Extract the (X, Y) coordinate from the center of the cell holding the provided text.  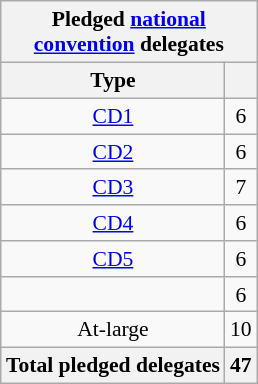
Total pledged delegates (113, 365)
CD4 (113, 223)
10 (241, 330)
7 (241, 187)
CD5 (113, 259)
Type (113, 80)
At-large (113, 330)
47 (241, 365)
CD2 (113, 152)
CD3 (113, 187)
CD1 (113, 116)
Pledged nationalconvention delegates (129, 32)
